Search for the cell housing the specified text and yield its (X, Y) center coordinate. 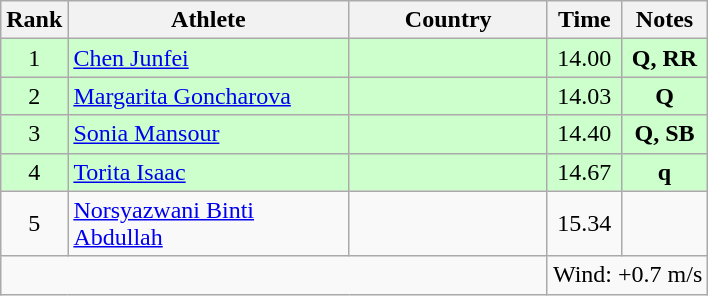
14.03 (584, 96)
Time (584, 20)
1 (34, 58)
Country (448, 20)
Chen Junfei (208, 58)
5 (34, 224)
3 (34, 134)
Notes (664, 20)
Torita Isaac (208, 172)
Margarita Goncharova (208, 96)
Sonia Mansour (208, 134)
Wind: +0.7 m/s (627, 275)
14.40 (584, 134)
Q, SB (664, 134)
Athlete (208, 20)
14.67 (584, 172)
14.00 (584, 58)
Q (664, 96)
2 (34, 96)
q (664, 172)
Rank (34, 20)
15.34 (584, 224)
Q, RR (664, 58)
Norsyazwani Binti Abdullah (208, 224)
4 (34, 172)
